Output the (x, y) coordinate of the center of the cell containing the given text.  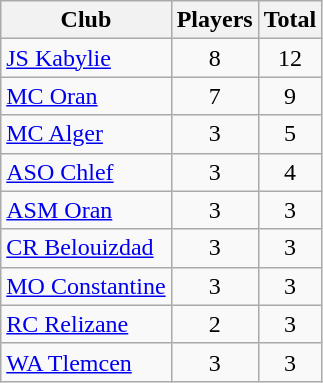
ASM Oran (86, 210)
2 (214, 324)
5 (290, 134)
JS Kabylie (86, 58)
WA Tlemcen (86, 362)
12 (290, 58)
MC Oran (86, 96)
MC Alger (86, 134)
Players (214, 20)
Club (86, 20)
7 (214, 96)
MO Constantine (86, 286)
CR Belouizdad (86, 248)
RC Relizane (86, 324)
Total (290, 20)
9 (290, 96)
8 (214, 58)
ASO Chlef (86, 172)
4 (290, 172)
